Detect which cell encompasses the target text, then output its (x, y) center coordinate. 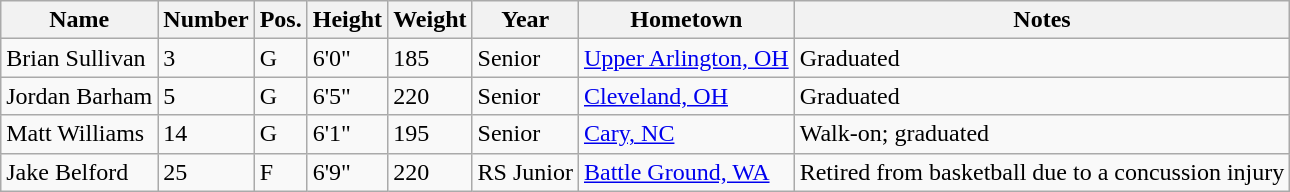
Pos. (280, 20)
Hometown (686, 20)
185 (430, 58)
Jake Belford (80, 172)
6'9" (347, 172)
Height (347, 20)
Battle Ground, WA (686, 172)
6'5" (347, 96)
Walk-on; graduated (1042, 134)
F (280, 172)
25 (206, 172)
Notes (1042, 20)
RS Junior (525, 172)
Year (525, 20)
Cary, NC (686, 134)
Upper Arlington, OH (686, 58)
Retired from basketball due to a concussion injury (1042, 172)
6'0" (347, 58)
Weight (430, 20)
Name (80, 20)
Cleveland, OH (686, 96)
Number (206, 20)
Brian Sullivan (80, 58)
14 (206, 134)
Jordan Barham (80, 96)
5 (206, 96)
3 (206, 58)
Matt Williams (80, 134)
6'1" (347, 134)
195 (430, 134)
